Detect which cell encompasses the target text, then output its [x, y] center coordinate. 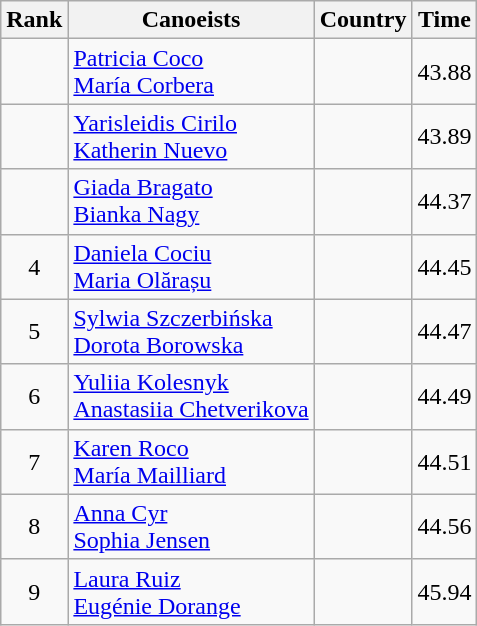
43.89 [444, 136]
Laura RuizEugénie Dorange [191, 592]
Yuliia KolesnykAnastasiia Chetverikova [191, 396]
5 [34, 332]
44.51 [444, 462]
43.88 [444, 72]
Patricia CocoMaría Corbera [191, 72]
9 [34, 592]
8 [34, 526]
Country [363, 20]
Rank [34, 20]
Canoeists [191, 20]
Sylwia SzczerbińskaDorota Borowska [191, 332]
Karen RocoMaría Mailliard [191, 462]
6 [34, 396]
Daniela CociuMaria Olărașu [191, 266]
7 [34, 462]
4 [34, 266]
44.45 [444, 266]
44.49 [444, 396]
45.94 [444, 592]
Giada BragatoBianka Nagy [191, 202]
44.37 [444, 202]
Anna CyrSophia Jensen [191, 526]
Yarisleidis CiriloKatherin Nuevo [191, 136]
Time [444, 20]
44.47 [444, 332]
44.56 [444, 526]
